Determine the [x, y] coordinate at the center of the cell enclosing the given text.  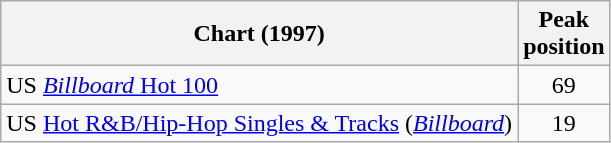
Peakposition [564, 34]
US Hot R&B/Hip-Hop Singles & Tracks (Billboard) [260, 123]
19 [564, 123]
69 [564, 85]
US Billboard Hot 100 [260, 85]
Chart (1997) [260, 34]
